For the text-containing cell, return its midpoint in (X, Y) coordinate format. 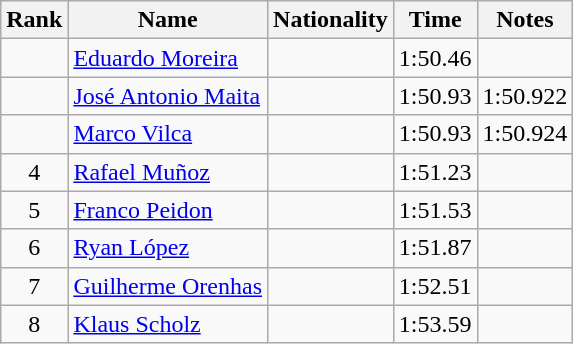
1:50.46 (435, 58)
Nationality (331, 20)
1:51.53 (435, 210)
1:52.51 (435, 286)
6 (34, 248)
Franco Peidon (168, 210)
4 (34, 172)
Ryan López (168, 248)
1:53.59 (435, 324)
José Antonio Maita (168, 96)
Notes (525, 20)
Rafael Muñoz (168, 172)
Rank (34, 20)
Eduardo Moreira (168, 58)
1:51.87 (435, 248)
Marco Vilca (168, 134)
1:50.924 (525, 134)
Name (168, 20)
7 (34, 286)
Guilherme Orenhas (168, 286)
1:50.922 (525, 96)
8 (34, 324)
5 (34, 210)
Time (435, 20)
1:51.23 (435, 172)
Klaus Scholz (168, 324)
